Output the (x, y) coordinate of the center of the cell containing the given text.  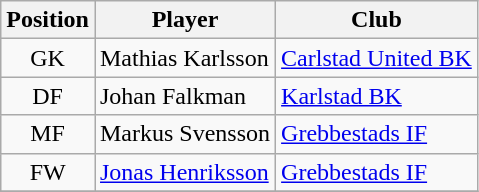
FW (48, 172)
Carlstad United BK (377, 58)
Player (184, 20)
Markus Svensson (184, 134)
Position (48, 20)
Johan Falkman (184, 96)
Club (377, 20)
GK (48, 58)
DF (48, 96)
Mathias Karlsson (184, 58)
Karlstad BK (377, 96)
Jonas Henriksson (184, 172)
MF (48, 134)
